Return [x, y] of the center of cell containing provided text 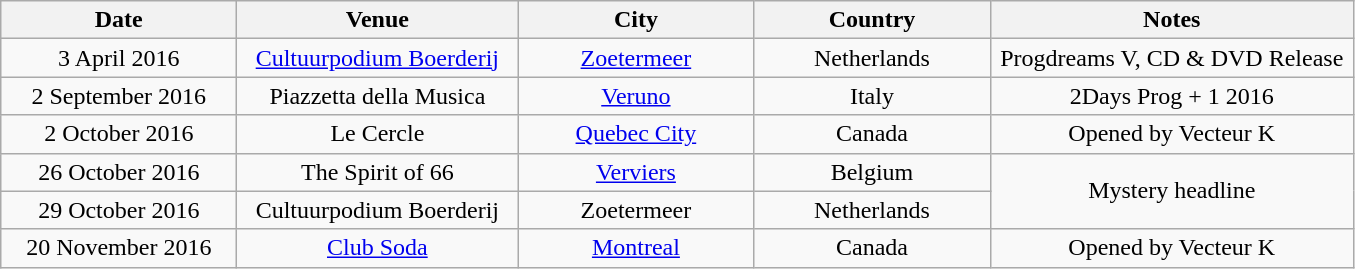
Quebec City [636, 134]
Montreal [636, 248]
20 November 2016 [119, 248]
3 April 2016 [119, 58]
Verviers [636, 172]
Mystery headline [1172, 191]
Country [872, 20]
2 October 2016 [119, 134]
2 September 2016 [119, 96]
Club Soda [378, 248]
Progdreams V, CD & DVD Release [1172, 58]
Notes [1172, 20]
2Days Prog + 1 2016 [1172, 96]
Italy [872, 96]
Belgium [872, 172]
Date [119, 20]
Venue [378, 20]
Veruno [636, 96]
29 October 2016 [119, 210]
26 October 2016 [119, 172]
Piazzetta della Musica [378, 96]
The Spirit of 66 [378, 172]
Le Cercle [378, 134]
City [636, 20]
